From the cell containing the given text, extract its center point as [x, y] coordinate. 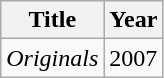
Title [52, 20]
Originals [52, 58]
2007 [134, 58]
Year [134, 20]
